From the cell containing the given text, extract its center point as [x, y] coordinate. 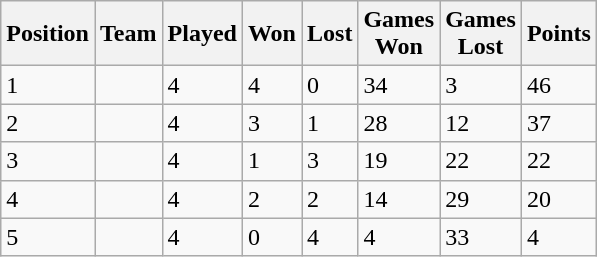
29 [481, 199]
GamesLost [481, 34]
Position [48, 34]
34 [399, 85]
19 [399, 161]
14 [399, 199]
GamesWon [399, 34]
Won [272, 34]
46 [558, 85]
5 [48, 237]
Played [202, 34]
37 [558, 123]
Points [558, 34]
28 [399, 123]
Lost [330, 34]
Team [128, 34]
12 [481, 123]
20 [558, 199]
33 [481, 237]
